Return the [X, Y] coordinate for the center point of the cell that contains the specified text.  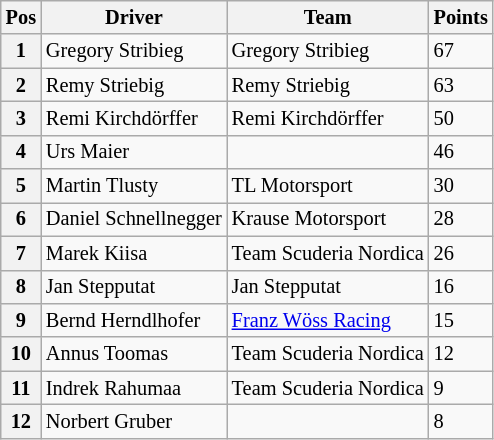
Norbert Gruber [134, 421]
Franz Wöss Racing [328, 320]
Martin Tlusty [134, 186]
16 [461, 287]
6 [21, 219]
5 [21, 186]
Urs Maier [134, 152]
Team [328, 17]
10 [21, 354]
Points [461, 17]
Pos [21, 17]
3 [21, 118]
46 [461, 152]
30 [461, 186]
7 [21, 253]
Indrek Rahumaa [134, 388]
1 [21, 51]
67 [461, 51]
Annus Toomas [134, 354]
Marek Kiisa [134, 253]
28 [461, 219]
63 [461, 85]
Krause Motorsport [328, 219]
50 [461, 118]
26 [461, 253]
Driver [134, 17]
TL Motorsport [328, 186]
4 [21, 152]
Daniel Schnellnegger [134, 219]
2 [21, 85]
15 [461, 320]
11 [21, 388]
Bernd Herndlhofer [134, 320]
